From the cell containing the given text, extract its center point as [x, y] coordinate. 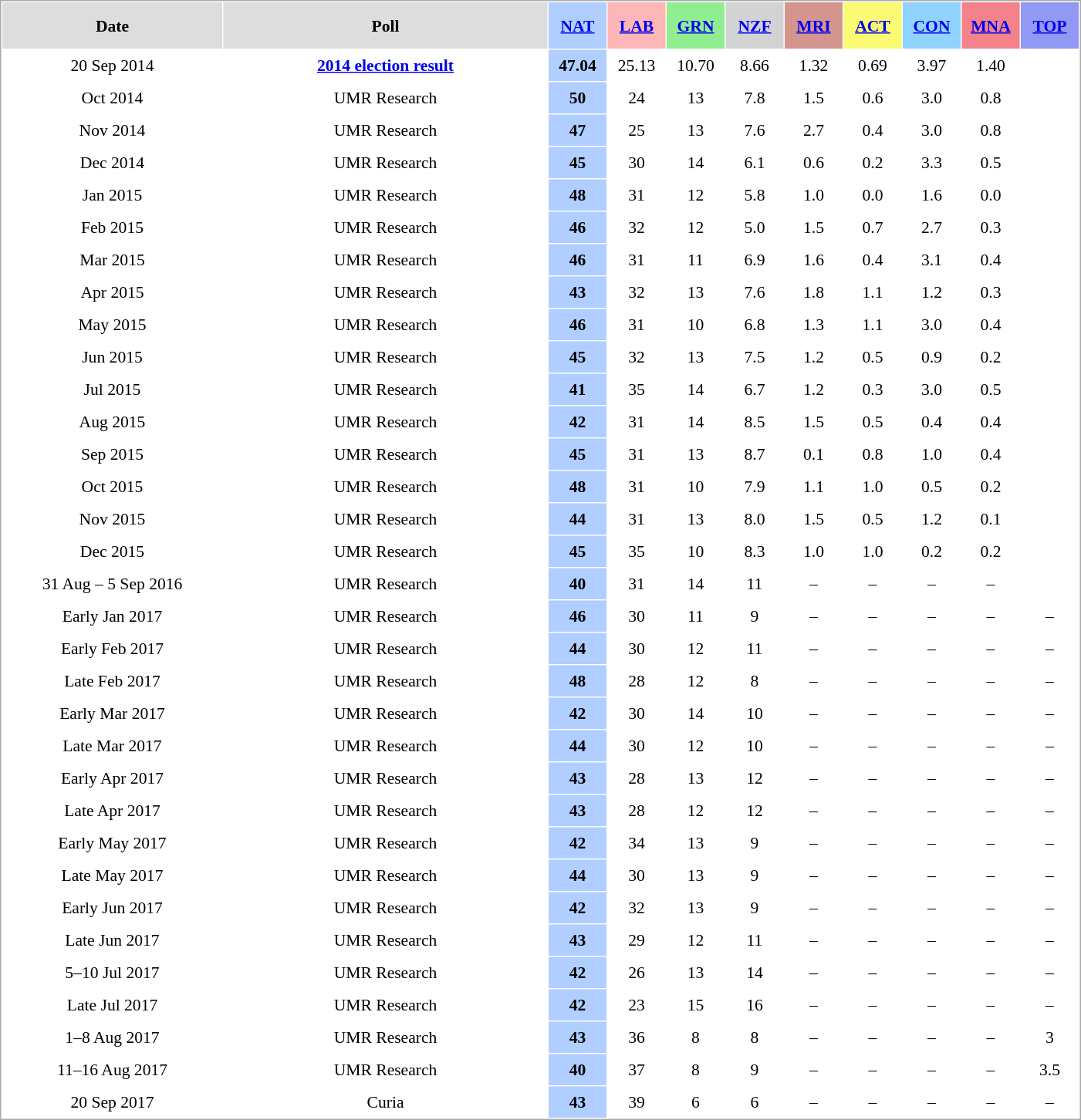
47 [577, 130]
2014 election result [386, 65]
Dec 2014 [113, 162]
0.69 [873, 65]
15 [696, 1004]
23 [637, 1004]
0.9 [932, 356]
CON [932, 25]
NAT [577, 25]
8.7 [755, 454]
25 [637, 130]
NZF [755, 25]
6.1 [755, 162]
7.5 [755, 356]
6.9 [755, 259]
Early Mar 2017 [113, 713]
26 [637, 972]
Apr 2015 [113, 292]
Late Mar 2017 [113, 745]
25.13 [637, 65]
3.5 [1049, 1069]
Aug 2015 [113, 421]
Early May 2017 [113, 842]
8.5 [755, 421]
0.7 [873, 227]
31 Aug – 5 Sep 2016 [113, 583]
7.9 [755, 486]
5–10 Jul 2017 [113, 972]
8.3 [755, 551]
41 [577, 389]
8.66 [755, 65]
39 [637, 1101]
50 [577, 97]
5.8 [755, 194]
3.97 [932, 65]
ACT [873, 25]
8.0 [755, 518]
20 Sep 2014 [113, 65]
29 [637, 940]
Sep 2015 [113, 454]
47.04 [577, 65]
Late Apr 2017 [113, 810]
37 [637, 1069]
Jan 2015 [113, 194]
5.0 [755, 227]
1.40 [991, 65]
Jul 2015 [113, 389]
TOP [1049, 25]
1.32 [813, 65]
24 [637, 97]
Early Apr 2017 [113, 778]
LAB [637, 25]
Curia [386, 1101]
Feb 2015 [113, 227]
Nov 2015 [113, 518]
6.8 [755, 324]
Early Jan 2017 [113, 616]
Early Feb 2017 [113, 648]
3 [1049, 1037]
7.8 [755, 97]
1.3 [813, 324]
Oct 2014 [113, 97]
Late Jul 2017 [113, 1004]
16 [755, 1004]
3.1 [932, 259]
May 2015 [113, 324]
10.70 [696, 65]
Late May 2017 [113, 875]
34 [637, 842]
36 [637, 1037]
Oct 2015 [113, 486]
Poll [386, 25]
1–8 Aug 2017 [113, 1037]
11–16 Aug 2017 [113, 1069]
Mar 2015 [113, 259]
Late Feb 2017 [113, 680]
Early Jun 2017 [113, 907]
Late Jun 2017 [113, 940]
MNA [991, 25]
1.8 [813, 292]
GRN [696, 25]
3.3 [932, 162]
6.7 [755, 389]
Date [113, 25]
20 Sep 2017 [113, 1101]
Dec 2015 [113, 551]
MRI [813, 25]
Jun 2015 [113, 356]
Nov 2014 [113, 130]
